Extract the (x, y) coordinate from the center of the cell holding the provided text.  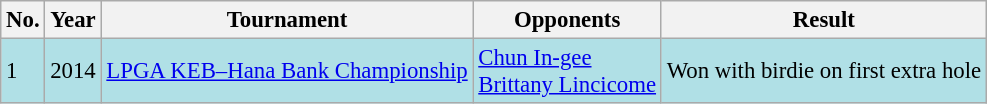
LPGA KEB–Hana Bank Championship (287, 72)
Year (73, 20)
Result (824, 20)
1 (23, 72)
Chun In-gee Brittany Lincicome (567, 72)
No. (23, 20)
Won with birdie on first extra hole (824, 72)
Opponents (567, 20)
2014 (73, 72)
Tournament (287, 20)
